Return the [x, y] coordinate for the center point of the cell that contains the specified text.  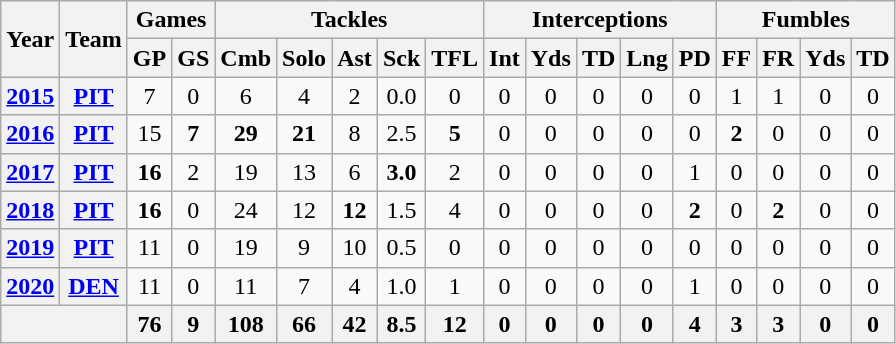
Cmb [246, 58]
GP [149, 58]
24 [246, 210]
Fumbles [806, 20]
0.5 [401, 248]
2.5 [401, 134]
2019 [30, 248]
8 [355, 134]
8.5 [401, 324]
2016 [30, 134]
1.5 [401, 210]
DEN [94, 286]
108 [246, 324]
Games [170, 20]
15 [149, 134]
PD [694, 58]
Tackles [350, 20]
Sck [401, 58]
29 [246, 134]
42 [355, 324]
2015 [30, 96]
1.0 [401, 286]
2017 [30, 172]
TFL [455, 58]
Team [94, 39]
21 [304, 134]
5 [455, 134]
10 [355, 248]
Lng [647, 58]
Interceptions [600, 20]
2018 [30, 210]
Int [505, 58]
FR [778, 58]
76 [149, 324]
Solo [304, 58]
13 [304, 172]
2020 [30, 286]
0.0 [401, 96]
GS [194, 58]
Year [30, 39]
FF [736, 58]
3.0 [401, 172]
Ast [355, 58]
66 [304, 324]
